Identify which cell holds the provided text, then report its [x, y] central coordinate. 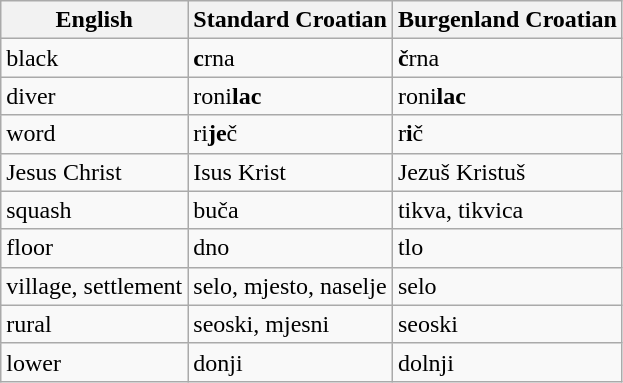
Burgenland Croatian [507, 20]
riječ [290, 134]
rič [507, 134]
Standard Croatian [290, 20]
Jesus Christ [94, 172]
floor [94, 248]
crna [290, 58]
črna [507, 58]
tikva, tikvica [507, 210]
seoski, mjesni [290, 324]
Isus Krist [290, 172]
English [94, 20]
village, settlement [94, 286]
selo [507, 286]
diver [94, 96]
buča [290, 210]
tlo [507, 248]
word [94, 134]
selo, mjesto, naselje [290, 286]
rural [94, 324]
seoski [507, 324]
squash [94, 210]
black [94, 58]
donji [290, 362]
dno [290, 248]
lower [94, 362]
dolnji [507, 362]
Jezuš Kristuš [507, 172]
